Locate the cell with the specified text and output its [X, Y] center coordinate. 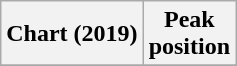
Chart (2019) [72, 34]
Peakposition [189, 34]
